Extract the (x, y) coordinate from the center of the cell holding the provided text.  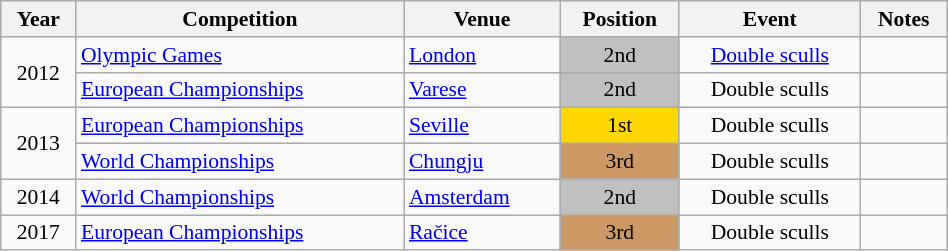
2012 (38, 72)
Račice (482, 233)
2013 (38, 144)
Venue (482, 19)
2014 (38, 197)
London (482, 55)
Event (770, 19)
Amsterdam (482, 197)
Competition (240, 19)
1st (620, 126)
Seville (482, 126)
Olympic Games (240, 55)
Notes (904, 19)
Chungju (482, 162)
Year (38, 19)
Varese (482, 90)
Position (620, 19)
2017 (38, 233)
